Find where the given text appears and provide that cell's center as [x, y] coordinate. 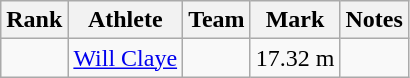
Team [217, 20]
17.32 m [295, 58]
Rank [34, 20]
Mark [295, 20]
Will Claye [126, 58]
Notes [374, 20]
Athlete [126, 20]
